Scan for the cell matching the given text and deliver its (x, y) coordinate at center. 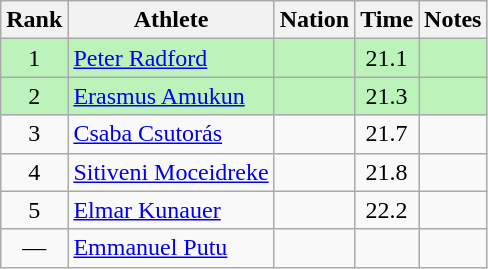
Elmar Kunauer (171, 210)
21.8 (387, 172)
Peter Radford (171, 58)
21.3 (387, 96)
5 (34, 210)
Time (387, 20)
— (34, 248)
21.1 (387, 58)
2 (34, 96)
Notes (453, 20)
Csaba Csutorás (171, 134)
3 (34, 134)
Erasmus Amukun (171, 96)
21.7 (387, 134)
4 (34, 172)
Athlete (171, 20)
1 (34, 58)
Nation (314, 20)
Emmanuel Putu (171, 248)
22.2 (387, 210)
Rank (34, 20)
Sitiveni Moceidreke (171, 172)
